Return the [X, Y] coordinate for the center point of the cell that contains the specified text.  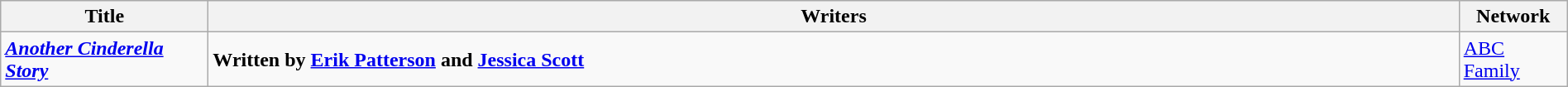
Writers [834, 17]
Written by Erik Patterson and Jessica Scott [834, 60]
Network [1513, 17]
Title [104, 17]
Another Cinderella Story [104, 60]
ABC Family [1513, 60]
